Output the [x, y] coordinate of the center of the cell containing the given text.  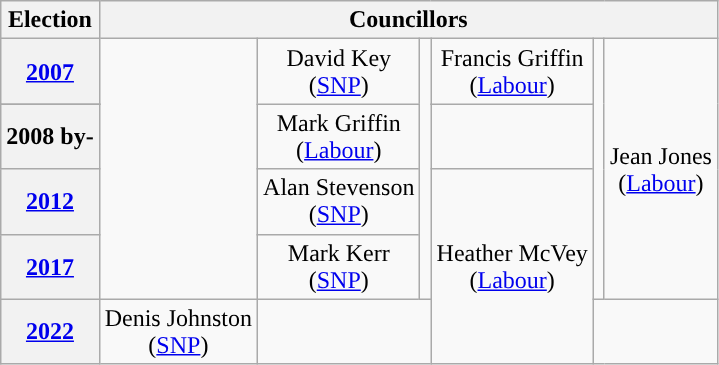
2008 by- [50, 136]
Mark Kerr(SNP) [339, 266]
Councillors [408, 20]
Jean Jones(Labour) [660, 169]
2022 [50, 332]
Election [50, 20]
Heather McVey(Labour) [512, 266]
Alan Stevenson(SNP) [339, 202]
Denis Johnston(SNP) [178, 332]
Francis Griffin(Labour) [512, 72]
2012 [50, 202]
2007 [50, 72]
Mark Griffin(Labour) [339, 136]
2017 [50, 266]
David Key(SNP) [339, 72]
